From the cell containing the given text, extract its center point as (x, y) coordinate. 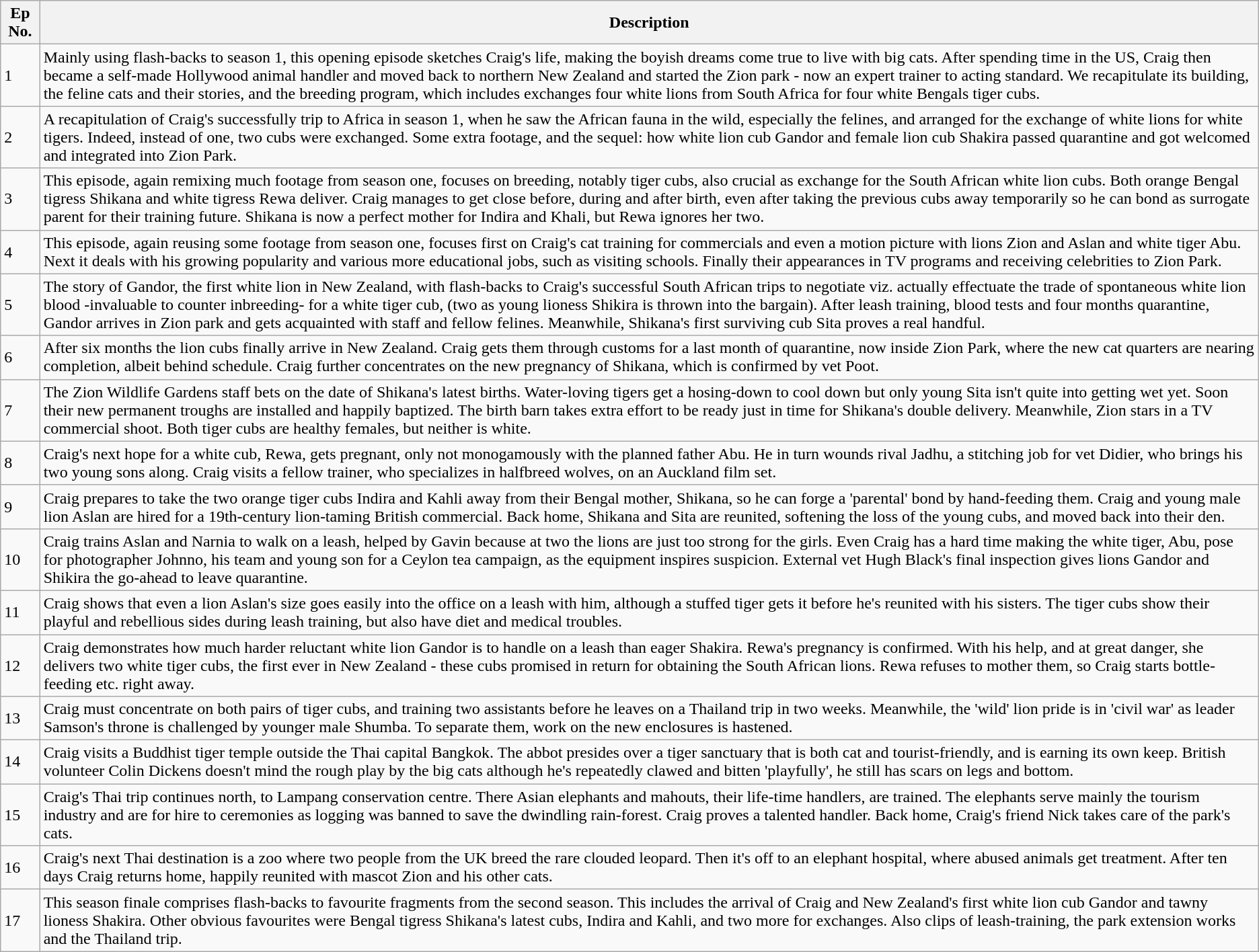
1 (20, 75)
15 (20, 815)
5 (20, 305)
2 (20, 137)
7 (20, 410)
12 (20, 666)
4 (20, 251)
14 (20, 762)
11 (20, 612)
Description (649, 23)
13 (20, 718)
3 (20, 199)
Ep No. (20, 23)
9 (20, 507)
16 (20, 867)
10 (20, 559)
17 (20, 920)
6 (20, 358)
8 (20, 463)
